Pinpoint the cell where the given text exists, returning its (x, y) midpoint coordinate. 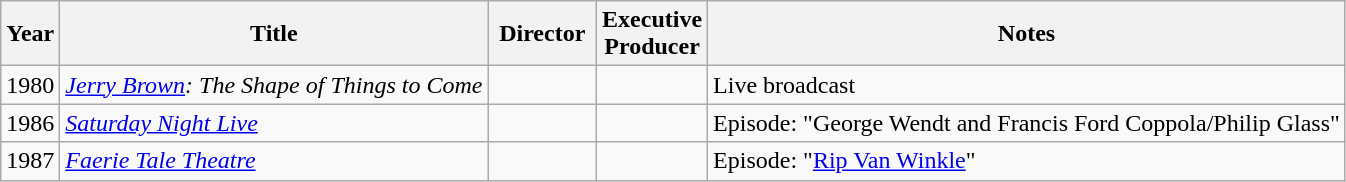
Director (542, 34)
Episode: "George Wendt and Francis Ford Coppola/Philip Glass" (1027, 123)
1987 (30, 161)
1980 (30, 85)
Year (30, 34)
Saturday Night Live (274, 123)
1986 (30, 123)
Faerie Tale Theatre (274, 161)
ExecutiveProducer (652, 34)
Title (274, 34)
Episode: "Rip Van Winkle" (1027, 161)
Jerry Brown: The Shape of Things to Come (274, 85)
Live broadcast (1027, 85)
Notes (1027, 34)
